Search for the cell housing the specified text and yield its (x, y) center coordinate. 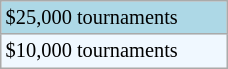
$25,000 tournaments (114, 17)
$10,000 tournaments (114, 51)
